From the cell containing the given text, extract its center point as [x, y] coordinate. 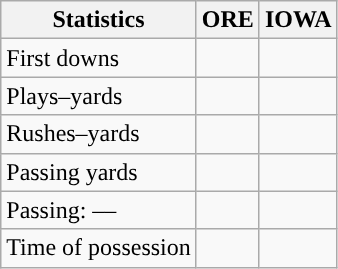
IOWA [298, 20]
Passing: –– [99, 210]
Plays–yards [99, 96]
Time of possession [99, 248]
Passing yards [99, 172]
Rushes–yards [99, 134]
Statistics [99, 20]
First downs [99, 58]
ORE [228, 20]
